Identify which cell holds the provided text, then report its (X, Y) central coordinate. 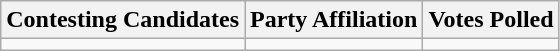
Votes Polled (491, 20)
Party Affiliation (334, 20)
Contesting Candidates (123, 20)
